Pinpoint the cell where the given text exists, returning its [X, Y] midpoint coordinate. 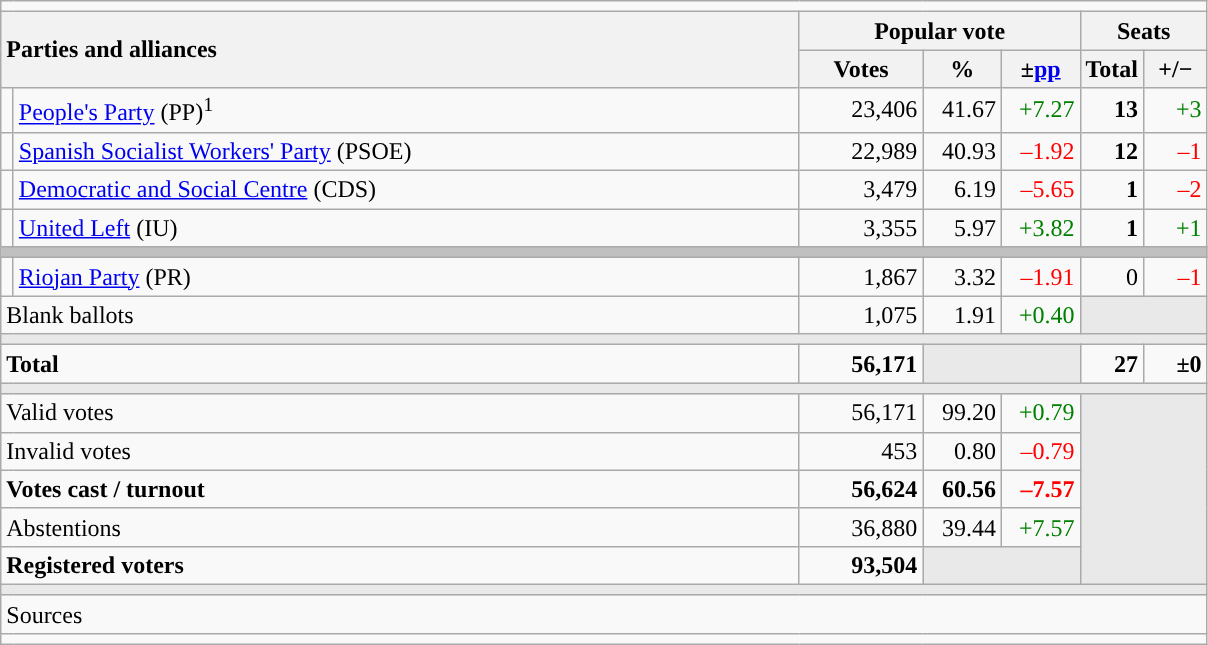
+1 [1176, 228]
5.97 [962, 228]
Votes cast / turnout [400, 489]
22,989 [861, 151]
6.19 [962, 190]
±0 [1176, 364]
People's Party (PP)1 [406, 110]
% [962, 69]
41.67 [962, 110]
0.80 [962, 451]
453 [861, 451]
27 [1112, 364]
–1.91 [1040, 277]
United Left (IU) [406, 228]
Registered voters [400, 565]
–2 [1176, 190]
+3 [1176, 110]
99.20 [962, 413]
39.44 [962, 527]
Valid votes [400, 413]
+/− [1176, 69]
40.93 [962, 151]
3.32 [962, 277]
Sources [604, 614]
0 [1112, 277]
1,075 [861, 315]
93,504 [861, 565]
Democratic and Social Centre (CDS) [406, 190]
Popular vote [940, 31]
–1.92 [1040, 151]
+7.27 [1040, 110]
Votes [861, 69]
23,406 [861, 110]
+0.79 [1040, 413]
1.91 [962, 315]
+0.40 [1040, 315]
Riojan Party (PR) [406, 277]
–5.65 [1040, 190]
+3.82 [1040, 228]
Seats [1144, 31]
–0.79 [1040, 451]
Blank ballots [400, 315]
1,867 [861, 277]
13 [1112, 110]
±pp [1040, 69]
+7.57 [1040, 527]
3,479 [861, 190]
Invalid votes [400, 451]
–7.57 [1040, 489]
3,355 [861, 228]
Abstentions [400, 527]
Spanish Socialist Workers' Party (PSOE) [406, 151]
60.56 [962, 489]
56,624 [861, 489]
Parties and alliances [400, 50]
12 [1112, 151]
36,880 [861, 527]
